For the text-containing cell, return its midpoint in [X, Y] coordinate format. 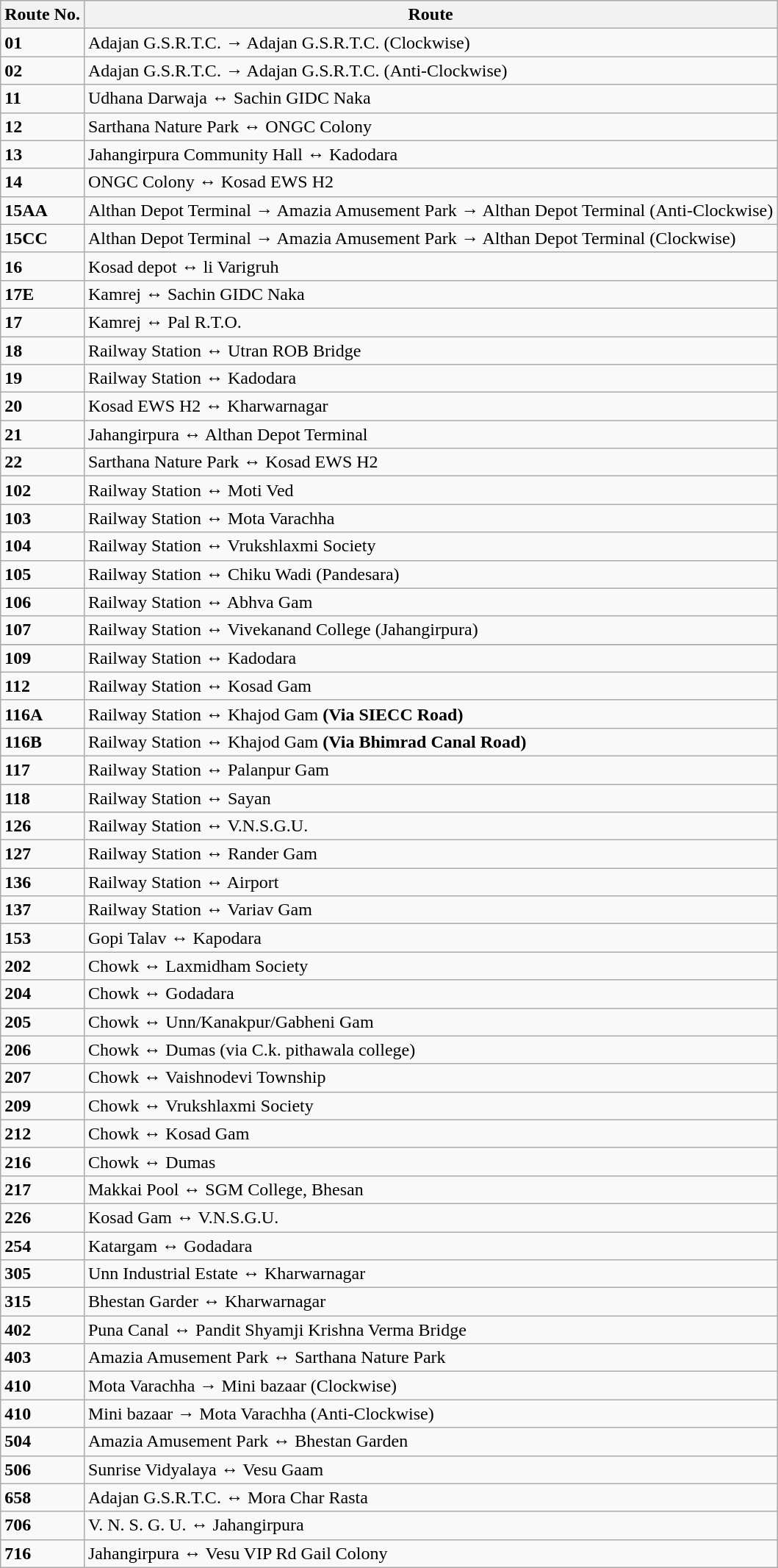
Adajan G.S.R.T.C. ↔ Mora Char Rasta [431, 1497]
Railway Station ↔ Abhva Gam [431, 602]
20 [43, 407]
706 [43, 1525]
01 [43, 43]
Route No. [43, 15]
Route [431, 15]
15CC [43, 238]
205 [43, 1022]
Amazia Amusement Park ↔ Sarthana Nature Park [431, 1358]
116A [43, 714]
305 [43, 1274]
112 [43, 686]
204 [43, 994]
Chowk ↔ Dumas [431, 1161]
202 [43, 966]
207 [43, 1078]
Chowk ↔ Vrukshlaxmi Society [431, 1106]
Sarthana Nature Park ↔ Kosad EWS H2 [431, 462]
403 [43, 1358]
Adajan G.S.R.T.C. → Adajan G.S.R.T.C. (Clockwise) [431, 43]
Mini bazaar → Mota Varachha (Anti-Clockwise) [431, 1414]
ONGC Colony ↔ Kosad EWS H2 [431, 182]
Chowk ↔ Godadara [431, 994]
103 [43, 518]
126 [43, 826]
13 [43, 154]
206 [43, 1050]
Railway Station ↔ V.N.S.G.U. [431, 826]
22 [43, 462]
109 [43, 658]
Railway Station ↔ Variav Gam [431, 910]
Gopi Talav ↔ Kapodara [431, 938]
Jahangirpura ↔ Althan Depot Terminal [431, 434]
212 [43, 1134]
11 [43, 99]
Kamrej ↔ Pal R.T.O. [431, 322]
21 [43, 434]
Kosad Gam ↔ V.N.S.G.U. [431, 1217]
19 [43, 379]
Railway Station ↔ Khajod Gam (Via SIECC Road) [431, 714]
Udhana Darwaja ↔ Sachin GIDC Naka [431, 99]
15AA [43, 210]
506 [43, 1469]
18 [43, 351]
Adajan G.S.R.T.C. → Adajan G.S.R.T.C. (Anti-Clockwise) [431, 71]
Puna Canal ↔ Pandit Shyamji Krishna Verma Bridge [431, 1330]
17 [43, 322]
107 [43, 630]
Railway Station ↔ Vivekanand College (Jahangirpura) [431, 630]
Chowk ↔ Vaishnodevi Township [431, 1078]
315 [43, 1302]
Althan Depot Terminal → Amazia Amusement Park → Althan Depot Terminal (Anti-Clockwise) [431, 210]
658 [43, 1497]
02 [43, 71]
Railway Station ↔ Khajod Gam (Via Bhimrad Canal Road) [431, 742]
Railway Station ↔ Sayan [431, 798]
Kosad EWS H2 ↔ Kharwarnagar [431, 407]
Jahangirpura Community Hall ↔ Kadodara [431, 154]
Sarthana Nature Park ↔ ONGC Colony [431, 126]
254 [43, 1246]
Railway Station ↔ Utran ROB Bridge [431, 351]
14 [43, 182]
118 [43, 798]
116B [43, 742]
Railway Station ↔ Rander Gam [431, 854]
Chowk ↔ Unn/Kanakpur/Gabheni Gam [431, 1022]
Chowk ↔ Dumas (via C.k. pithawala college) [431, 1050]
137 [43, 910]
V. N. S. G. U. ↔ Jahangirpura [431, 1525]
Kamrej ↔ Sachin GIDC Naka [431, 294]
Railway Station ↔ Kosad Gam [431, 686]
16 [43, 266]
Railway Station ↔ Palanpur Gam [431, 770]
Railway Station ↔ Vrukshlaxmi Society [431, 546]
17E [43, 294]
217 [43, 1189]
117 [43, 770]
12 [43, 126]
104 [43, 546]
106 [43, 602]
Jahangirpura ↔ Vesu VIP Rd Gail Colony [431, 1553]
504 [43, 1442]
Railway Station ↔ Mota Varachha [431, 518]
153 [43, 938]
Railway Station ↔ Moti Ved [431, 490]
Mota Varachha → Mini bazaar (Clockwise) [431, 1386]
Sunrise Vidyalaya ↔ Vesu Gaam [431, 1469]
209 [43, 1106]
Bhestan Garder ↔ Kharwarnagar [431, 1302]
216 [43, 1161]
716 [43, 1553]
105 [43, 574]
Railway Station ↔ Airport [431, 882]
Chowk ↔ Kosad Gam [431, 1134]
226 [43, 1217]
Railway Station ↔ Chiku Wadi (Pandesara) [431, 574]
Chowk ↔ Laxmidham Society [431, 966]
Makkai Pool ↔ SGM College, Bhesan [431, 1189]
Kosad depot ↔ li Varigruh [431, 266]
127 [43, 854]
102 [43, 490]
Unn Industrial Estate ↔ Kharwarnagar [431, 1274]
Althan Depot Terminal → Amazia Amusement Park → Althan Depot Terminal (Clockwise) [431, 238]
Katargam ↔ Godadara [431, 1246]
136 [43, 882]
402 [43, 1330]
Amazia Amusement Park ↔ Bhestan Garden [431, 1442]
